Detect which cell encompasses the target text, then output its (x, y) center coordinate. 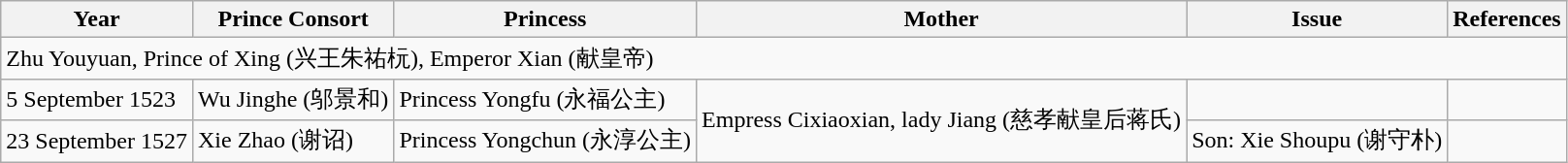
References (1508, 19)
Empress Cixiaoxian, lady Jiang (慈孝献皇后蒋氏) (941, 120)
Issue (1318, 19)
Princess Yongfu (永福公主) (545, 99)
Princess (545, 19)
Wu Jinghe (邬景和) (293, 99)
Year (97, 19)
Princess Yongchun (永淳公主) (545, 142)
Zhu Youyuan, Prince of Xing (兴王朱祐杬), Emperor Xian (献皇帝) (784, 58)
5 September 1523 (97, 99)
23 September 1527 (97, 142)
Prince Consort (293, 19)
Son: Xie Shoupu (谢守朴) (1318, 142)
Xie Zhao (谢诏) (293, 142)
Mother (941, 19)
